Output the [X, Y] coordinate of the center of the cell containing the given text.  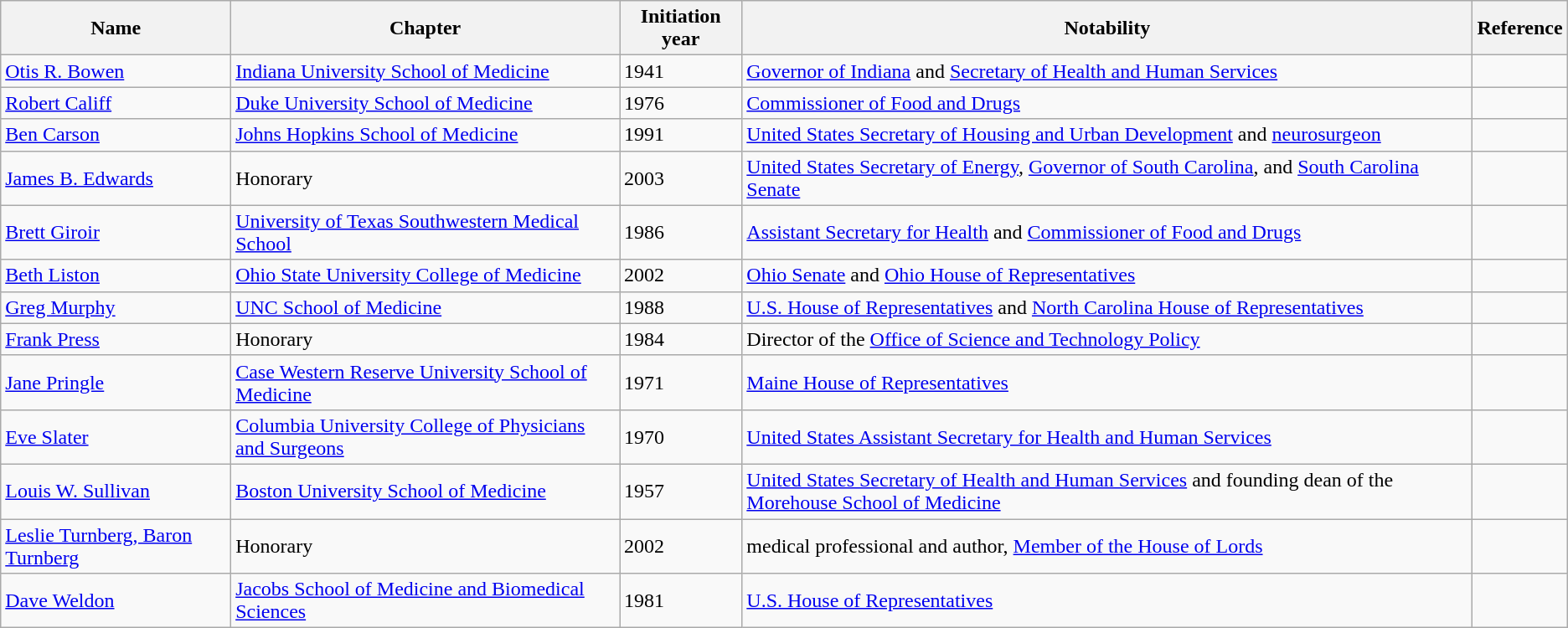
University of Texas Southwestern Medical School [426, 233]
Robert Califf [116, 103]
1984 [681, 339]
Chapter [426, 28]
Case Western Reserve University School of Medicine [426, 382]
Jacobs School of Medicine and Biomedical Sciences [426, 601]
Assistant Secretary for Health and Commissioner of Food and Drugs [1107, 233]
1981 [681, 601]
Boston University School of Medicine [426, 491]
Frank Press [116, 339]
Name [116, 28]
Ohio State University College of Medicine [426, 275]
Maine House of Representatives [1107, 382]
James B. Edwards [116, 178]
Leslie Turnberg, Baron Turnberg [116, 546]
Johns Hopkins School of Medicine [426, 135]
2003 [681, 178]
Brett Giroir [116, 233]
United States Assistant Secretary for Health and Human Services [1107, 437]
1988 [681, 307]
Eve Slater [116, 437]
Initiation year [681, 28]
U.S. House of Representatives [1107, 601]
1991 [681, 135]
Otis R. Bowen [116, 71]
Ohio Senate and Ohio House of Representatives [1107, 275]
Louis W. Sullivan [116, 491]
U.S. House of Representatives and North Carolina House of Representatives [1107, 307]
United States Secretary of Energy, Governor of South Carolina, and South Carolina Senate [1107, 178]
UNC School of Medicine [426, 307]
1941 [681, 71]
Reference [1519, 28]
1986 [681, 233]
United States Secretary of Health and Human Services and founding dean of the Morehouse School of Medicine [1107, 491]
medical professional and author, Member of the House of Lords [1107, 546]
1957 [681, 491]
Duke University School of Medicine [426, 103]
Indiana University School of Medicine [426, 71]
Columbia University College of Physicians and Surgeons [426, 437]
United States Secretary of Housing and Urban Development and neurosurgeon [1107, 135]
1970 [681, 437]
Dave Weldon [116, 601]
1976 [681, 103]
Jane Pringle [116, 382]
Commissioner of Food and Drugs [1107, 103]
Governor of Indiana and Secretary of Health and Human Services [1107, 71]
Beth Liston [116, 275]
Director of the Office of Science and Technology Policy [1107, 339]
Greg Murphy [116, 307]
Ben Carson [116, 135]
Notability [1107, 28]
1971 [681, 382]
